For the text-containing cell, return its midpoint in [X, Y] coordinate format. 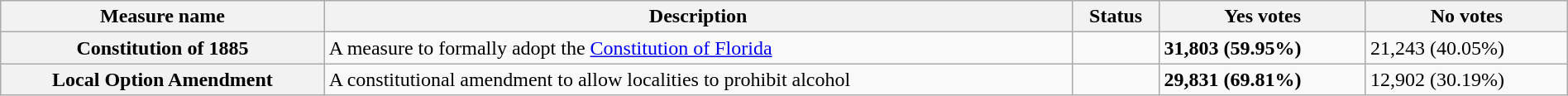
A constitutional amendment to allow localities to prohibit alcohol [698, 79]
12,902 (30.19%) [1466, 79]
21,243 (40.05%) [1466, 48]
Description [698, 17]
A measure to formally adopt the Constitution of Florida [698, 48]
29,831 (69.81%) [1262, 79]
Constitution of 1885 [162, 48]
Measure name [162, 17]
Yes votes [1262, 17]
Status [1116, 17]
31,803 (59.95%) [1262, 48]
Local Option Amendment [162, 79]
No votes [1466, 17]
